Scan for the cell matching the given text and deliver its (X, Y) coordinate at center. 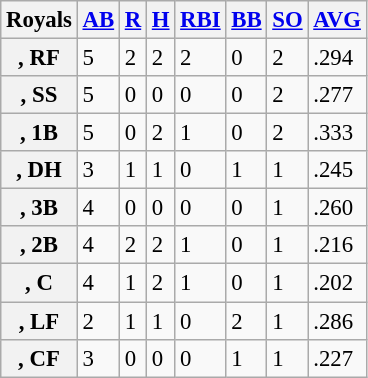
, 2B (39, 245)
, LF (39, 321)
.294 (337, 58)
, C (39, 283)
.277 (337, 95)
R (132, 20)
.227 (337, 358)
, 1B (39, 133)
RBI (200, 20)
H (160, 20)
, 3B (39, 208)
Royals (39, 20)
, RF (39, 58)
SO (288, 20)
, SS (39, 95)
AVG (337, 20)
, CF (39, 358)
.216 (337, 245)
AB (98, 20)
.286 (337, 321)
BB (246, 20)
.260 (337, 208)
.245 (337, 170)
.202 (337, 283)
, DH (39, 170)
.333 (337, 133)
